Detect which cell encompasses the target text, then output its [X, Y] center coordinate. 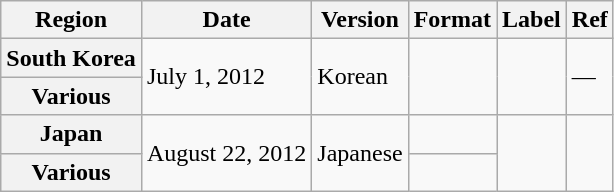
July 1, 2012 [226, 77]
Korean [360, 77]
Date [226, 20]
South Korea [72, 58]
Version [360, 20]
Region [72, 20]
— [590, 77]
Ref [590, 20]
Japan [72, 134]
Japanese [360, 153]
Format [452, 20]
Label [532, 20]
August 22, 2012 [226, 153]
